Return [X, Y] of the center of cell containing provided text 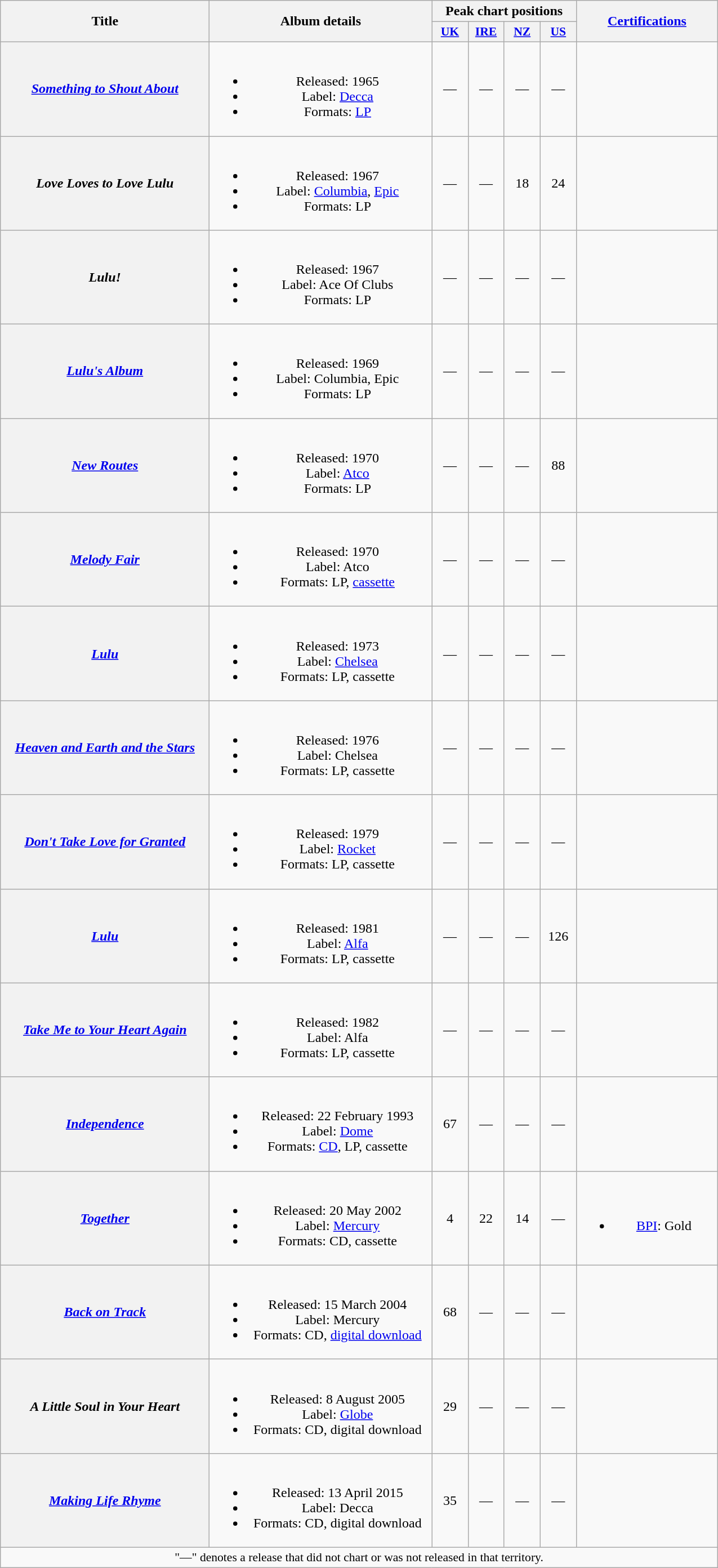
Album details [321, 21]
22 [486, 1218]
Take Me to Your Heart Again [105, 1030]
Love Loves to Love Lulu [105, 184]
Released: 1967Label: Ace Of ClubsFormats: LP [321, 277]
Something to Shout About [105, 89]
Released: 1979Label: RocketFormats: LP, cassette [321, 841]
29 [450, 1406]
35 [450, 1500]
Lulu's Album [105, 372]
Lulu! [105, 277]
Released: 1965Label: DeccaFormats: LP [321, 89]
Certifications [646, 21]
67 [450, 1124]
Together [105, 1218]
US [558, 32]
Released: 13 April 2015Label: DeccaFormats: CD, digital download [321, 1500]
UK [450, 32]
BPI: Gold [646, 1218]
Heaven and Earth and the Stars [105, 748]
IRE [486, 32]
Don't Take Love for Granted [105, 841]
Released: 22 February 1993Label: DomeFormats: CD, LP, cassette [321, 1124]
Peak chart positions [504, 11]
NZ [522, 32]
24 [558, 184]
Released: 1967Label: Columbia, EpicFormats: LP [321, 184]
14 [522, 1218]
Making Life Rhyme [105, 1500]
Released: 8 August 2005Label: GlobeFormats: CD, digital download [321, 1406]
4 [450, 1218]
Released: 1970Label: AtcoFormats: LP [321, 465]
Released: 1973Label: ChelseaFormats: LP, cassette [321, 653]
Independence [105, 1124]
88 [558, 465]
18 [522, 184]
Released: 1981Label: AlfaFormats: LP, cassette [321, 936]
Released: 15 March 2004Label: MercuryFormats: CD, digital download [321, 1312]
A Little Soul in Your Heart [105, 1406]
Melody Fair [105, 560]
"—" denotes a release that did not chart or was not released in that territory. [359, 1557]
Released: 1982Label: AlfaFormats: LP, cassette [321, 1030]
New Routes [105, 465]
Back on Track [105, 1312]
Title [105, 21]
68 [450, 1312]
126 [558, 936]
Released: 1969Label: Columbia, EpicFormats: LP [321, 372]
Released: 1976Label: ChelseaFormats: LP, cassette [321, 748]
Released: 20 May 2002Label: MercuryFormats: CD, cassette [321, 1218]
Released: 1970Label: AtcoFormats: LP, cassette [321, 560]
